Determine the (x, y) coordinate at the center of the cell enclosing the given text.  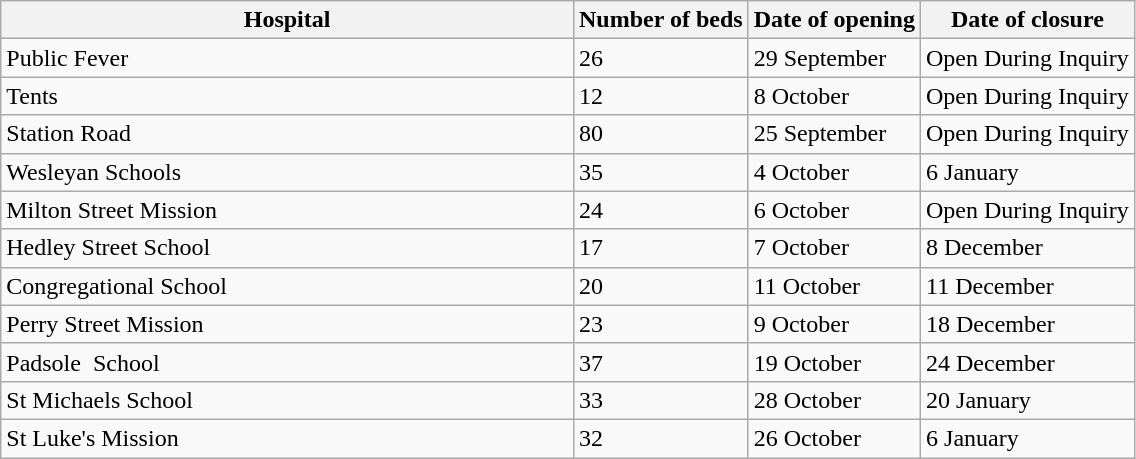
12 (660, 96)
11 December (1028, 286)
Public Fever (288, 58)
26 October (834, 438)
8 December (1028, 248)
35 (660, 172)
St Luke's Mission (288, 438)
Number of beds (660, 20)
Wesleyan Schools (288, 172)
Date of opening (834, 20)
17 (660, 248)
24 December (1028, 362)
20 January (1028, 400)
Congregational School (288, 286)
80 (660, 134)
28 October (834, 400)
Hospital (288, 20)
Perry Street Mission (288, 324)
24 (660, 210)
8 October (834, 96)
26 (660, 58)
4 October (834, 172)
Milton Street Mission (288, 210)
33 (660, 400)
Station Road (288, 134)
Padsole School (288, 362)
Hedley Street School (288, 248)
23 (660, 324)
St Michaels School (288, 400)
6 October (834, 210)
37 (660, 362)
29 September (834, 58)
32 (660, 438)
19 October (834, 362)
18 December (1028, 324)
25 September (834, 134)
20 (660, 286)
9 October (834, 324)
Tents (288, 96)
7 October (834, 248)
11 October (834, 286)
Date of closure (1028, 20)
